Determine the (X, Y) coordinate at the center of the cell enclosing the given text.  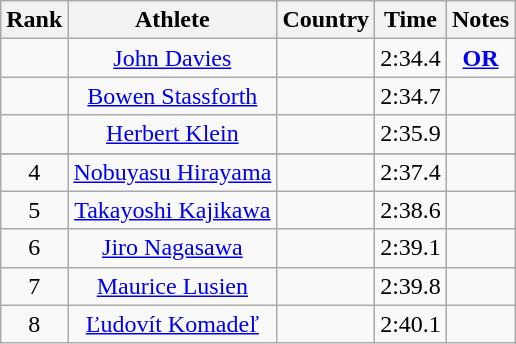
2:34.4 (411, 58)
Herbert Klein (172, 134)
Rank (34, 20)
2:39.8 (411, 286)
Takayoshi Kajikawa (172, 210)
Ľudovít Komadeľ (172, 324)
Jiro Nagasawa (172, 248)
Bowen Stassforth (172, 96)
Nobuyasu Hirayama (172, 172)
7 (34, 286)
OR (480, 58)
4 (34, 172)
8 (34, 324)
2:38.6 (411, 210)
Notes (480, 20)
John Davies (172, 58)
Maurice Lusien (172, 286)
2:35.9 (411, 134)
Time (411, 20)
2:34.7 (411, 96)
6 (34, 248)
2:37.4 (411, 172)
2:39.1 (411, 248)
5 (34, 210)
Country (326, 20)
2:40.1 (411, 324)
Athlete (172, 20)
